Return the [X, Y] coordinate for the center point of the cell that contains the specified text.  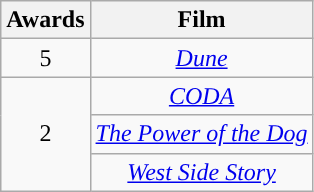
The Power of the Dog [202, 134]
Dune [202, 58]
Awards [46, 20]
2 [46, 134]
5 [46, 58]
Film [202, 20]
West Side Story [202, 172]
CODA [202, 96]
